For the text-containing cell, return its midpoint in [x, y] coordinate format. 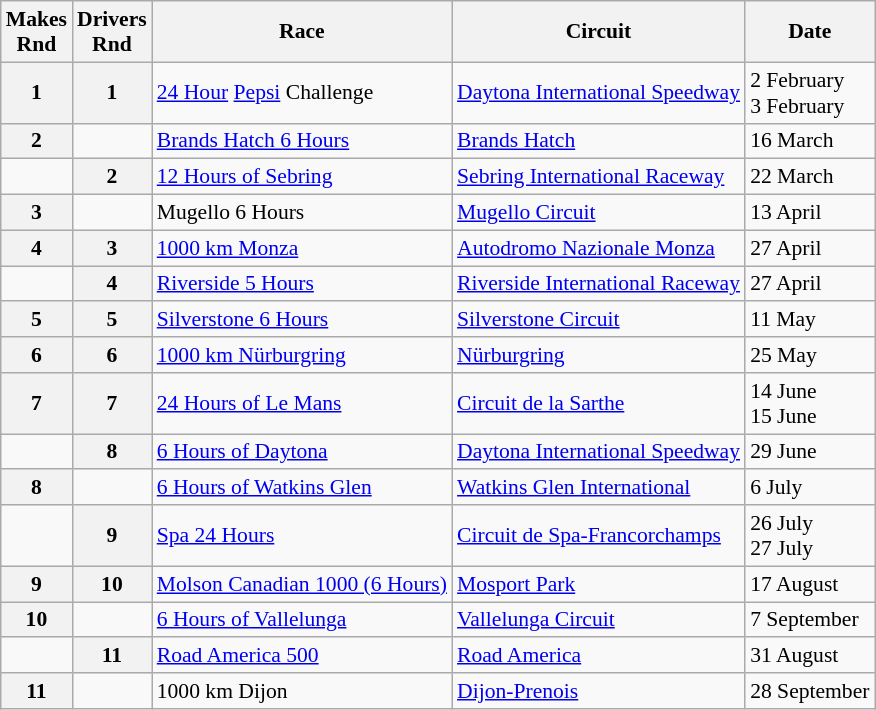
24 Hour Pepsi Challenge [302, 92]
12 Hours of Sebring [302, 177]
16 March [810, 141]
17 August [810, 584]
31 August [810, 656]
22 March [810, 177]
2 February3 February [810, 92]
6 Hours of Vallelunga [302, 620]
Nürburgring [598, 355]
DriversRnd [112, 32]
Road America [598, 656]
6 Hours of Watkins Glen [302, 488]
24 Hours of Le Mans [302, 404]
28 September [810, 691]
Mugello 6 Hours [302, 213]
Spa 24 Hours [302, 536]
Circuit de la Sarthe [598, 404]
Riverside International Raceway [598, 284]
1000 km Dijon [302, 691]
Brands Hatch 6 Hours [302, 141]
Mosport Park [598, 584]
6 July [810, 488]
25 May [810, 355]
Sebring International Raceway [598, 177]
Silverstone 6 Hours [302, 320]
Road America 500 [302, 656]
MakesRnd [36, 32]
13 April [810, 213]
Brands Hatch [598, 141]
Mugello Circuit [598, 213]
Race [302, 32]
14 June15 June [810, 404]
11 May [810, 320]
1000 km Nürburgring [302, 355]
Riverside 5 Hours [302, 284]
29 June [810, 452]
6 Hours of Daytona [302, 452]
Circuit [598, 32]
Dijon-Prenois [598, 691]
1000 km Monza [302, 248]
Silverstone Circuit [598, 320]
Circuit de Spa-Francorchamps [598, 536]
Date [810, 32]
Molson Canadian 1000 (6 Hours) [302, 584]
Watkins Glen International [598, 488]
Autodromo Nazionale Monza [598, 248]
26 July27 July [810, 536]
Vallelunga Circuit [598, 620]
7 September [810, 620]
